Return (X, Y) of the center of cell containing provided text 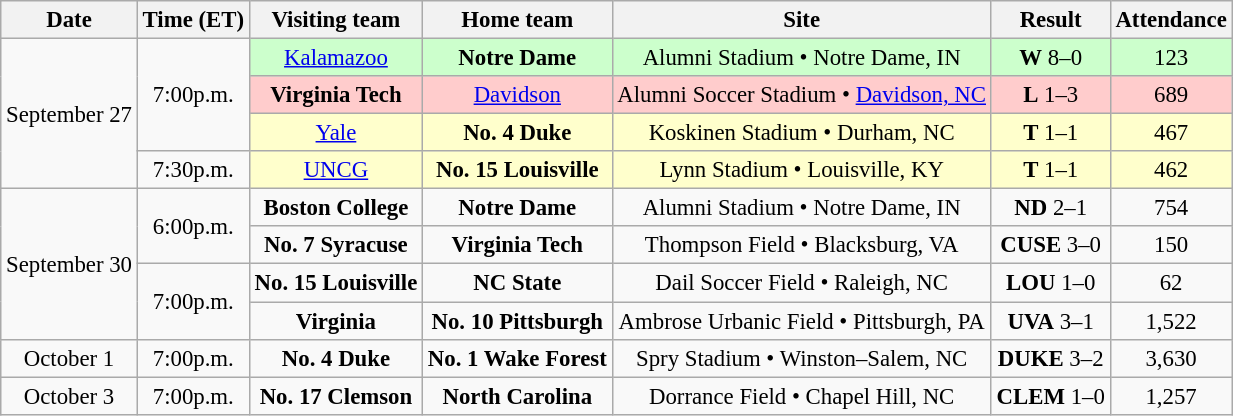
123 (1171, 58)
Thompson Field • Blacksburg, VA (802, 245)
Lynn Stadium • Louisville, KY (802, 170)
Yale (336, 133)
ND 2–1 (1050, 208)
NC State (518, 283)
October 1 (69, 358)
W 8–0 (1050, 58)
LOU 1–0 (1050, 283)
Visiting team (336, 20)
1,522 (1171, 321)
Koskinen Stadium • Durham, NC (802, 133)
Date (69, 20)
No. 7 Syracuse (336, 245)
7:30p.m. (193, 170)
Ambrose Urbanic Field • Pittsburgh, PA (802, 321)
467 (1171, 133)
UNCG (336, 170)
October 3 (69, 396)
No. 17 Clemson (336, 396)
CUSE 3–0 (1050, 245)
North Carolina (518, 396)
September 27 (69, 114)
Time (ET) (193, 20)
September 30 (69, 264)
1,257 (1171, 396)
L 1–3 (1050, 95)
Dorrance Field • Chapel Hill, NC (802, 396)
754 (1171, 208)
150 (1171, 245)
Davidson (518, 95)
62 (1171, 283)
Virginia (336, 321)
Boston College (336, 208)
No. 10 Pittsburgh (518, 321)
689 (1171, 95)
Result (1050, 20)
UVA 3–1 (1050, 321)
Home team (518, 20)
Kalamazoo (336, 58)
Attendance (1171, 20)
Spry Stadium • Winston–Salem, NC (802, 358)
462 (1171, 170)
CLEM 1–0 (1050, 396)
Alumni Soccer Stadium • Davidson, NC (802, 95)
No. 1 Wake Forest (518, 358)
Dail Soccer Field • Raleigh, NC (802, 283)
DUKE 3–2 (1050, 358)
Site (802, 20)
3,630 (1171, 358)
6:00p.m. (193, 226)
